Capture the cell that displays the provided text and extract its (x, y) central coordinate. 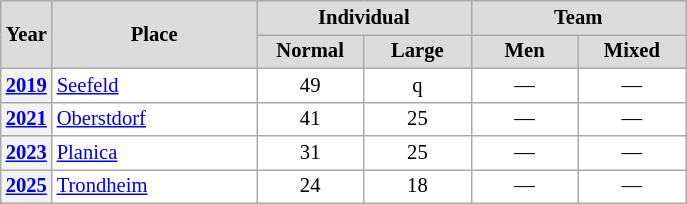
Team (578, 17)
Year (26, 34)
Place (154, 34)
2019 (26, 85)
31 (310, 153)
Men (524, 51)
q (418, 85)
18 (418, 186)
2025 (26, 186)
Seefeld (154, 85)
2023 (26, 153)
41 (310, 119)
Individual (363, 17)
49 (310, 85)
24 (310, 186)
Normal (310, 51)
Mixed (632, 51)
2021 (26, 119)
Planica (154, 153)
Oberstdorf (154, 119)
Large (418, 51)
Trondheim (154, 186)
